Pinpoint the cell where the given text exists, returning its (x, y) midpoint coordinate. 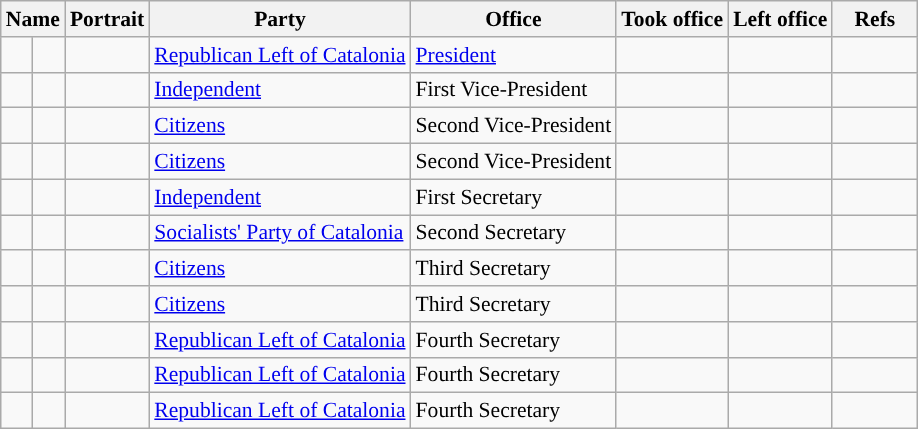
First Vice-President (514, 90)
President (514, 55)
Party (280, 19)
Name (33, 19)
First Secretary (514, 197)
Left office (780, 19)
Refs (874, 19)
Office (514, 19)
Took office (672, 19)
Portrait (107, 19)
Second Secretary (514, 233)
Socialists' Party of Catalonia (280, 233)
